Pinpoint the cell where the given text exists, returning its [x, y] midpoint coordinate. 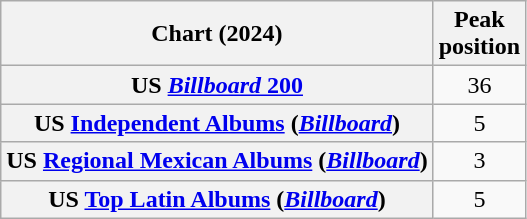
36 [479, 85]
US Top Latin Albums (Billboard) [217, 199]
US Independent Albums (Billboard) [217, 123]
US Regional Mexican Albums (Billboard) [217, 161]
US Billboard 200 [217, 85]
3 [479, 161]
Peakposition [479, 34]
Chart (2024) [217, 34]
